Provide the (X, Y) coordinate of the cell's center where the given text is located.  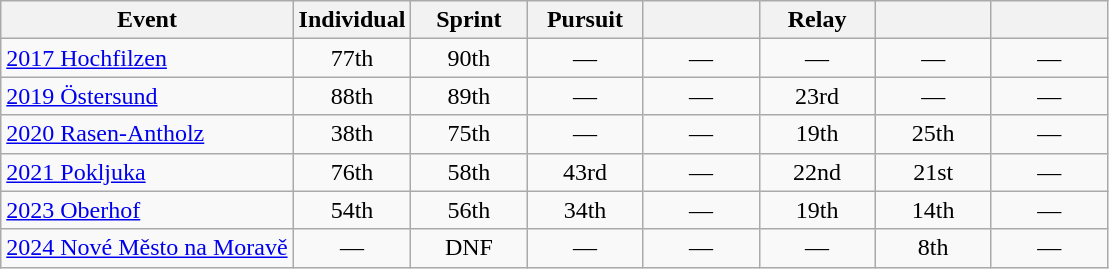
23rd (817, 96)
43rd (585, 172)
34th (585, 210)
2020 Rasen-Antholz (147, 134)
14th (933, 210)
90th (469, 58)
Individual (352, 20)
Pursuit (585, 20)
21st (933, 172)
2023 Oberhof (147, 210)
56th (469, 210)
22nd (817, 172)
58th (469, 172)
DNF (469, 248)
2021 Pokljuka (147, 172)
Relay (817, 20)
54th (352, 210)
Sprint (469, 20)
88th (352, 96)
89th (469, 96)
2017 Hochfilzen (147, 58)
2019 Östersund (147, 96)
8th (933, 248)
25th (933, 134)
77th (352, 58)
2024 Nové Město na Moravě (147, 248)
38th (352, 134)
75th (469, 134)
76th (352, 172)
Event (147, 20)
